Return the (X, Y) coordinate for the center point of the cell that contains the specified text.  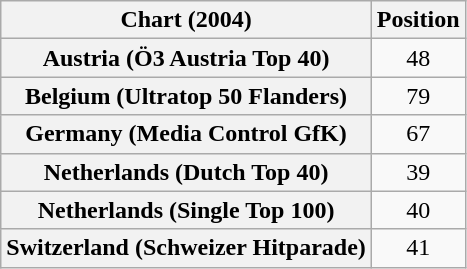
67 (418, 134)
Germany (Media Control GfK) (186, 134)
48 (418, 58)
41 (418, 248)
Position (418, 20)
Chart (2004) (186, 20)
Netherlands (Single Top 100) (186, 210)
Switzerland (Schweizer Hitparade) (186, 248)
Austria (Ö3 Austria Top 40) (186, 58)
40 (418, 210)
Netherlands (Dutch Top 40) (186, 172)
Belgium (Ultratop 50 Flanders) (186, 96)
79 (418, 96)
39 (418, 172)
